Return [X, Y] of the center of cell containing provided text 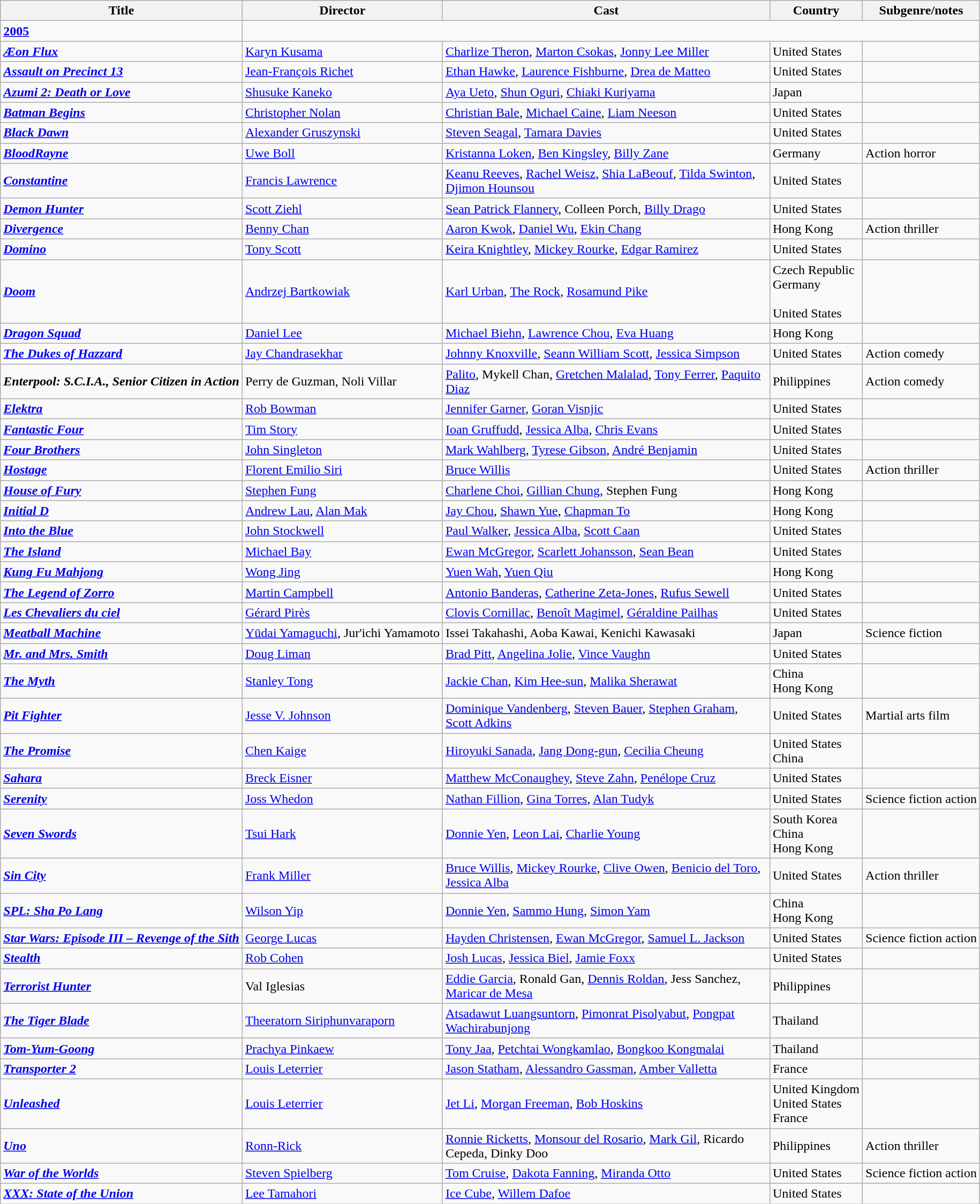
Kristanna Loken, Ben Kingsley, Billy Zane [606, 153]
Doom [122, 291]
Aya Ueto, Shun Oguri, Chiaki Kuriyama [606, 92]
Palito, Mykell Chan, Gretchen Malalad, Tony Ferrer, Paquito Diaz [606, 381]
Francis Lawrence [342, 181]
Ewan McGregor, Scarlett Johansson, Sean Bean [606, 551]
Country [816, 11]
Theeratorn Siriphunvaraporn [342, 1020]
Hiroyuki Sanada, Jang Dong-gun, Cecilia Cheung [606, 751]
Shusuke Kaneko [342, 92]
Martin Campbell [342, 592]
Christian Bale, Michael Caine, Liam Neeson [606, 112]
Scott Ziehl [342, 208]
Bruce Willis [606, 470]
Gérard Pirès [342, 612]
Chen Kaige [342, 751]
Stanley Tong [342, 681]
United StatesChina [816, 751]
Michael Bay [342, 551]
Keira Knightley, Mickey Rourke, Edgar Ramirez [606, 249]
Divergence [122, 229]
XXX: State of the Union [122, 1194]
Benny Chan [342, 229]
Uno [122, 1146]
Martial arts film [921, 716]
Andrew Lau, Alan Mak [342, 511]
Karyn Kusama [342, 51]
The Myth [122, 681]
United KingdomUnited StatesFrance [816, 1103]
Sin City [122, 876]
Rob Cohen [342, 958]
Aaron Kwok, Daniel Wu, Ekin Chang [606, 229]
Yuen Wah, Yuen Qiu [606, 572]
Terrorist Hunter [122, 986]
John Stockwell [342, 531]
Jay Chandrasekhar [342, 354]
Subgenre/notes [921, 11]
Nathan Fillion, Gina Torres, Alan Tudyk [606, 799]
Jay Chou, Shawn Yue, Chapman To [606, 511]
Four Brothers [122, 450]
Val Iglesias [342, 986]
Ice Cube, Willem Dafoe [606, 1194]
Frank Miller [342, 876]
Hayden Christensen, Ewan McGregor, Samuel L. Jackson [606, 938]
The Tiger Blade [122, 1020]
Assault on Precinct 13 [122, 72]
Antonio Banderas, Catherine Zeta-Jones, Rufus Sewell [606, 592]
Initial D [122, 511]
The Legend of Zorro [122, 592]
Tony Scott [342, 249]
Johnny Knoxville, Seann William Scott, Jessica Simpson [606, 354]
Ronnie Ricketts, Monsour del Rosario, Mark Gil, Ricardo Cepeda, Dinky Doo [606, 1146]
Batman Begins [122, 112]
BloodRayne [122, 153]
Tom-Yum-Goong [122, 1048]
Florent Emilio Siri [342, 470]
Bruce Willis, Mickey Rourke, Clive Owen, Benicio del Toro, Jessica Alba [606, 876]
Donnie Yen, Sammo Hung, Simon Yam [606, 910]
Serenity [122, 799]
2005 [122, 31]
Karl Urban, The Rock, Rosamund Pike [606, 291]
Stephen Fung [342, 490]
Donnie Yen, Leon Lai, Charlie Young [606, 834]
Yūdai Yamaguchi, Jur'ichi Yamamoto [342, 633]
Elektra [122, 409]
Title [122, 11]
Joss Whedon [342, 799]
Star Wars: Episode III – Revenge of the Sith [122, 938]
Paul Walker, Jessica Alba, Scott Caan [606, 531]
Demon Hunter [122, 208]
Brad Pitt, Angelina Jolie, Vince Vaughn [606, 654]
Clovis Cornillac, Benoît Magimel, Géraldine Pailhas [606, 612]
Les Chevaliers du ciel [122, 612]
Matthew McConaughey, Steve Zahn, Penélope Cruz [606, 778]
Jet Li, Morgan Freeman, Bob Hoskins [606, 1103]
Tsui Hark [342, 834]
South KoreaChinaHong Kong [816, 834]
War of the Worlds [122, 1173]
Jennifer Garner, Goran Visnjic [606, 409]
Steven Seagal, Tamara Davies [606, 133]
Azumi 2: Death or Love [122, 92]
Czech RepublicGermanyUnited States [816, 291]
Daniel Lee [342, 334]
Fantastic Four [122, 429]
Charlize Theron, Marton Csokas, Jonny Lee Miller [606, 51]
Ioan Gruffudd, Jessica Alba, Chris Evans [606, 429]
Andrzej Bartkowiak [342, 291]
France [816, 1069]
Dragon Squad [122, 334]
Action horror [921, 153]
Lee Tamahori [342, 1194]
Meatball Machine [122, 633]
Charlene Choi, Gillian Chung, Stephen Fung [606, 490]
Sahara [122, 778]
Constantine [122, 181]
Doug Liman [342, 654]
Pit Fighter [122, 716]
George Lucas [342, 938]
Perry de Guzman, Noli Villar [342, 381]
Tony Jaa, Petchtai Wongkamlao, Bongkoo Kongmalai [606, 1048]
Stealth [122, 958]
Eddie Garcia, Ronald Gan, Dennis Roldan, Jess Sanchez, Maricar de Mesa [606, 986]
Alexander Gruszynski [342, 133]
Jason Statham, Alessandro Gassman, Amber Valletta [606, 1069]
Black Dawn [122, 133]
Ronn-Rick [342, 1146]
Mr. and Mrs. Smith [122, 654]
Steven Spielberg [342, 1173]
Æon Flux [122, 51]
SPL: Sha Po Lang [122, 910]
Kung Fu Mahjong [122, 572]
Issei Takahashi, Aoba Kawai, Kenichi Kawasaki [606, 633]
Into the Blue [122, 531]
Jackie Chan, Kim Hee-sun, Malika Sherawat [606, 681]
Keanu Reeves, Rachel Weisz, Shia LaBeouf, Tilda Swinton, Djimon Hounsou [606, 181]
Germany [816, 153]
Transporter 2 [122, 1069]
Director [342, 11]
Christopher Nolan [342, 112]
Rob Bowman [342, 409]
Science fiction [921, 633]
Jean-François Richet [342, 72]
Jesse V. Johnson [342, 716]
The Island [122, 551]
Wong Jing [342, 572]
The Dukes of Hazzard [122, 354]
Josh Lucas, Jessica Biel, Jamie Foxx [606, 958]
Tom Cruise, Dakota Fanning, Miranda Otto [606, 1173]
Ethan Hawke, Laurence Fishburne, Drea de Matteo [606, 72]
Cast [606, 11]
John Singleton [342, 450]
Prachya Pinkaew [342, 1048]
Tim Story [342, 429]
Enterpool: S.C.I.A., Senior Citizen in Action [122, 381]
Sean Patrick Flannery, Colleen Porch, Billy Drago [606, 208]
Hostage [122, 470]
Atsadawut Luangsuntorn, Pimonrat Pisolyabut, Pongpat Wachirabunjong [606, 1020]
Seven Swords [122, 834]
House of Fury [122, 490]
Mark Wahlberg, Tyrese Gibson, André Benjamin [606, 450]
Breck Eisner [342, 778]
Unleashed [122, 1103]
Uwe Boll [342, 153]
Michael Biehn, Lawrence Chou, Eva Huang [606, 334]
The Promise [122, 751]
Dominique Vandenberg, Steven Bauer, Stephen Graham, Scott Adkins [606, 716]
Domino [122, 249]
Wilson Yip [342, 910]
